Extract the (x, y) coordinate from the center of the cell holding the provided text.  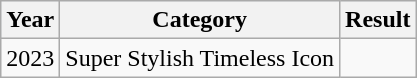
Super Stylish Timeless Icon (200, 58)
Result (378, 20)
Year (30, 20)
2023 (30, 58)
Category (200, 20)
